For the text-containing cell, return its midpoint in (X, Y) coordinate format. 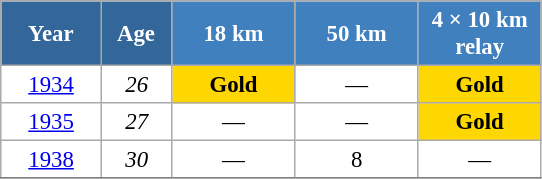
27 (136, 122)
30 (136, 160)
18 km (234, 34)
26 (136, 85)
4 × 10 km relay (480, 34)
8 (356, 160)
50 km (356, 34)
1934 (52, 85)
1935 (52, 122)
Year (52, 34)
Age (136, 34)
1938 (52, 160)
